Return the [X, Y] coordinate for the center point of the cell that contains the specified text.  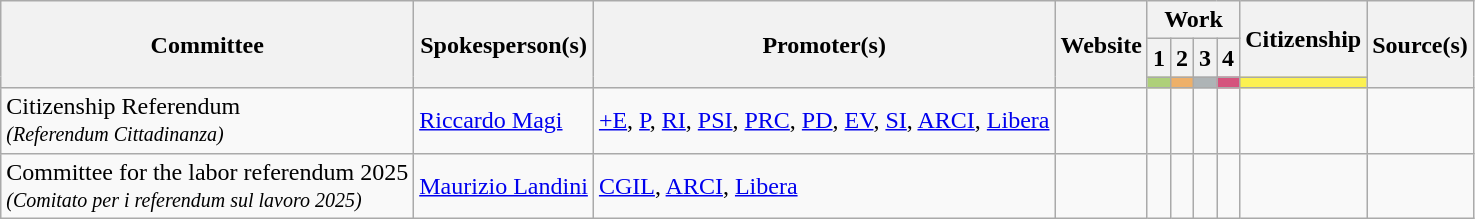
CGIL, ARCI, Libera [824, 186]
Committee [208, 44]
Citizenship [1304, 39]
+E, P, RI, PSI, PRC, PD, EV, SI, ARCI, Libera [824, 120]
1 [1158, 58]
Spokesperson(s) [504, 44]
Website [1101, 44]
Work [1193, 20]
Committee for the labor referendum 2025(Comitato per i referendum sul lavoro 2025) [208, 186]
3 [1206, 58]
Citizenship Referendum(Referendum Cittadinanza) [208, 120]
Source(s) [1420, 44]
2 [1182, 58]
Maurizio Landini [504, 186]
Riccardo Magi [504, 120]
Promoter(s) [824, 44]
4 [1228, 58]
